Determine the [X, Y] coordinate at the center of the cell enclosing the given text.  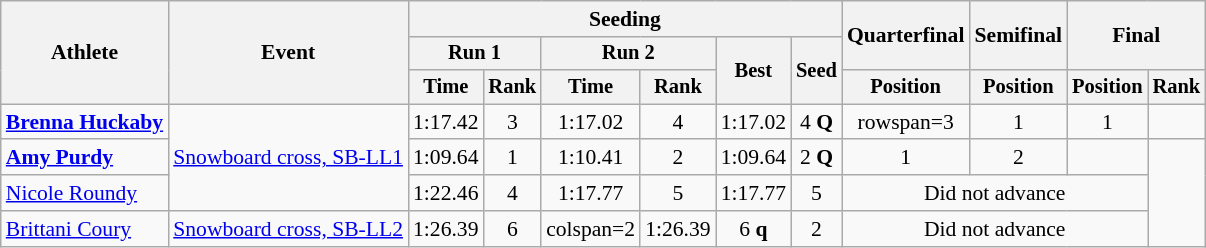
Brittani Coury [84, 229]
Snowboard cross, SB-LL1 [288, 158]
Quarterfinal [906, 36]
2 Q [816, 158]
Event [288, 52]
Best [754, 70]
1:22.46 [446, 193]
rowspan=3 [906, 122]
Snowboard cross, SB-LL2 [288, 229]
Nicole Roundy [84, 193]
Run 2 [628, 54]
Semifinal [1018, 36]
Seeding [625, 19]
1:17.42 [446, 122]
Seed [816, 70]
Final [1136, 36]
3 [512, 122]
6 [512, 229]
Brenna Huckaby [84, 122]
Run 1 [474, 54]
6 q [754, 229]
4 Q [816, 122]
Athlete [84, 52]
Amy Purdy [84, 158]
1:10.41 [590, 158]
colspan=2 [590, 229]
